Pinpoint the cell where the given text exists, returning its (X, Y) midpoint coordinate. 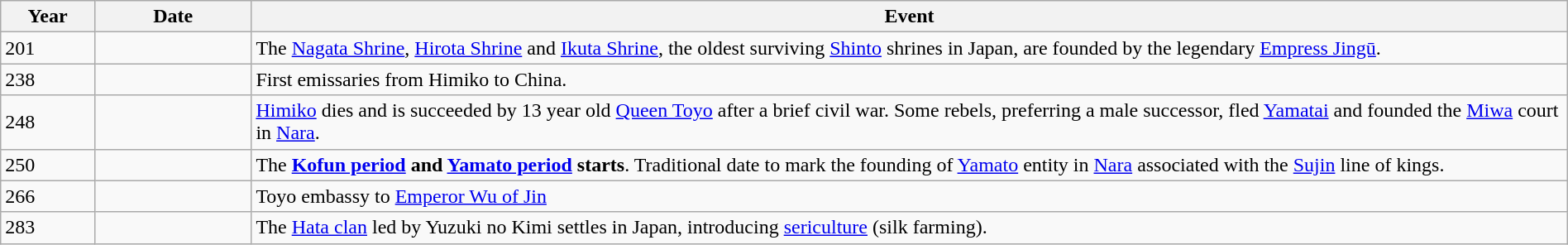
238 (48, 79)
The Kofun period and Yamato period starts. Traditional date to mark the founding of Yamato entity in Nara associated with the Sujin line of kings. (910, 165)
The Hata clan led by Yuzuki no Kimi settles in Japan, introducing sericulture (silk farming). (910, 228)
266 (48, 196)
The Nagata Shrine, Hirota Shrine and Ikuta Shrine, the oldest surviving Shinto shrines in Japan, are founded by the legendary Empress Jingū. (910, 48)
Date (172, 17)
Year (48, 17)
Event (910, 17)
First emissaries from Himiko to China. (910, 79)
201 (48, 48)
250 (48, 165)
Toyo embassy to Emperor Wu of Jin (910, 196)
248 (48, 122)
283 (48, 228)
